Scan for the cell matching the given text and deliver its (x, y) coordinate at center. 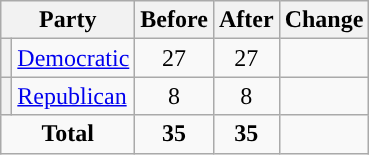
After (246, 20)
Democratic (74, 58)
Total (68, 134)
Before (174, 20)
Party (68, 20)
Republican (74, 96)
Change (324, 20)
